Find where the given text appears and provide that cell's center as (x, y) coordinate. 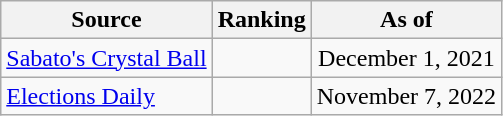
Source (106, 20)
Elections Daily (106, 96)
Sabato's Crystal Ball (106, 58)
November 7, 2022 (406, 96)
Ranking (262, 20)
December 1, 2021 (406, 58)
As of (406, 20)
